From the cell containing the given text, extract its center point as [x, y] coordinate. 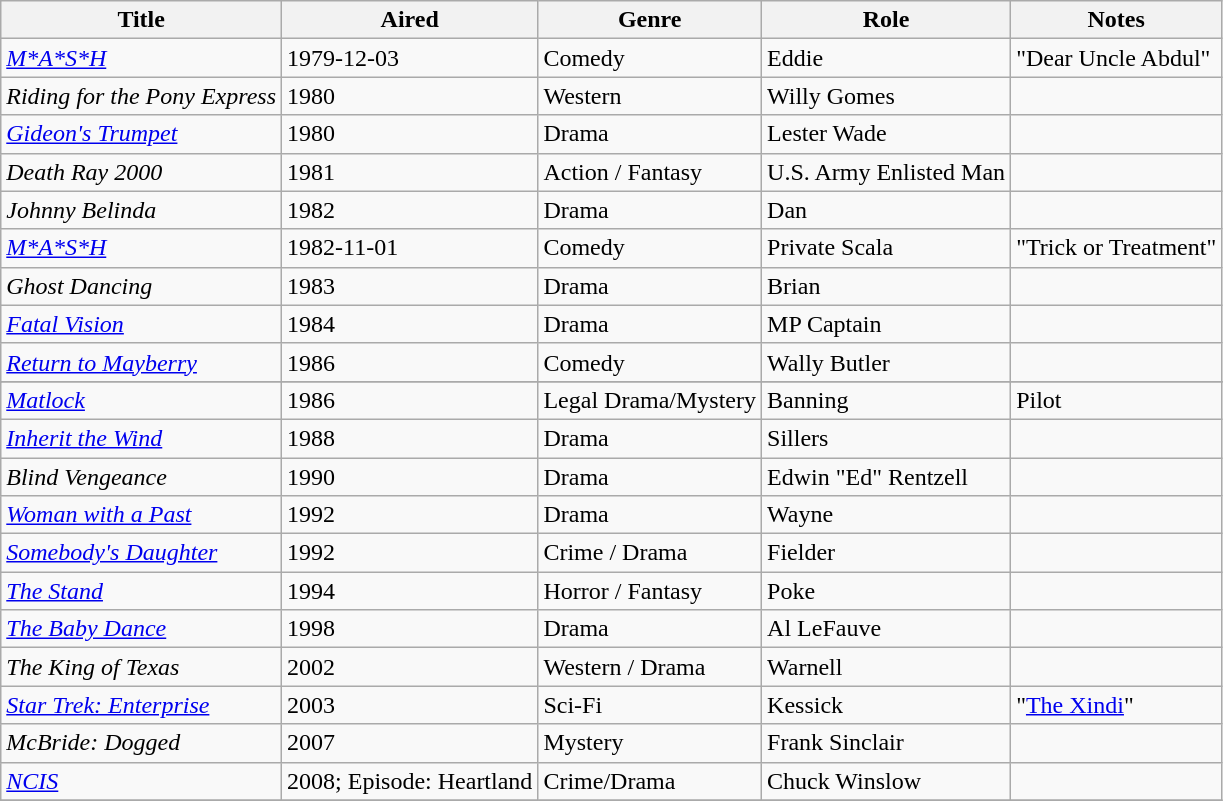
Gideon's Trumpet [142, 134]
Fatal Vision [142, 324]
1979-12-03 [410, 58]
Western [650, 96]
Horror / Fantasy [650, 591]
Legal Drama/Mystery [650, 400]
Fielder [886, 553]
The King of Texas [142, 667]
2003 [410, 705]
"The Xindi" [1116, 705]
Brian [886, 286]
1982-11-01 [410, 248]
Banning [886, 400]
Poke [886, 591]
The Baby Dance [142, 629]
Chuck Winslow [886, 781]
Woman with a Past [142, 515]
Edwin "Ed" Rentzell [886, 477]
Star Trek: Enterprise [142, 705]
Sci-Fi [650, 705]
Sillers [886, 438]
MP Captain [886, 324]
U.S. Army Enlisted Man [886, 172]
1988 [410, 438]
Willy Gomes [886, 96]
Mystery [650, 743]
Crime/Drama [650, 781]
Dan [886, 210]
Al LeFauve [886, 629]
Title [142, 20]
The Stand [142, 591]
1983 [410, 286]
Inherit the Wind [142, 438]
Role [886, 20]
Somebody's Daughter [142, 553]
1994 [410, 591]
Western / Drama [650, 667]
"Trick or Treatment" [1116, 248]
Wally Butler [886, 362]
"Dear Uncle Abdul" [1116, 58]
2002 [410, 667]
1990 [410, 477]
Matlock [142, 400]
McBride: Dogged [142, 743]
2008; Episode: Heartland [410, 781]
Notes [1116, 20]
Eddie [886, 58]
Death Ray 2000 [142, 172]
Frank Sinclair [886, 743]
NCIS [142, 781]
Ghost Dancing [142, 286]
Genre [650, 20]
Wayne [886, 515]
Crime / Drama [650, 553]
Aired [410, 20]
Warnell [886, 667]
Blind Vengeance [142, 477]
Riding for the Pony Express [142, 96]
Lester Wade [886, 134]
1982 [410, 210]
1981 [410, 172]
Return to Mayberry [142, 362]
Kessick [886, 705]
Private Scala [886, 248]
2007 [410, 743]
Johnny Belinda [142, 210]
Pilot [1116, 400]
Action / Fantasy [650, 172]
1998 [410, 629]
1984 [410, 324]
